Determine the (x, y) coordinate at the center of the cell enclosing the given text.  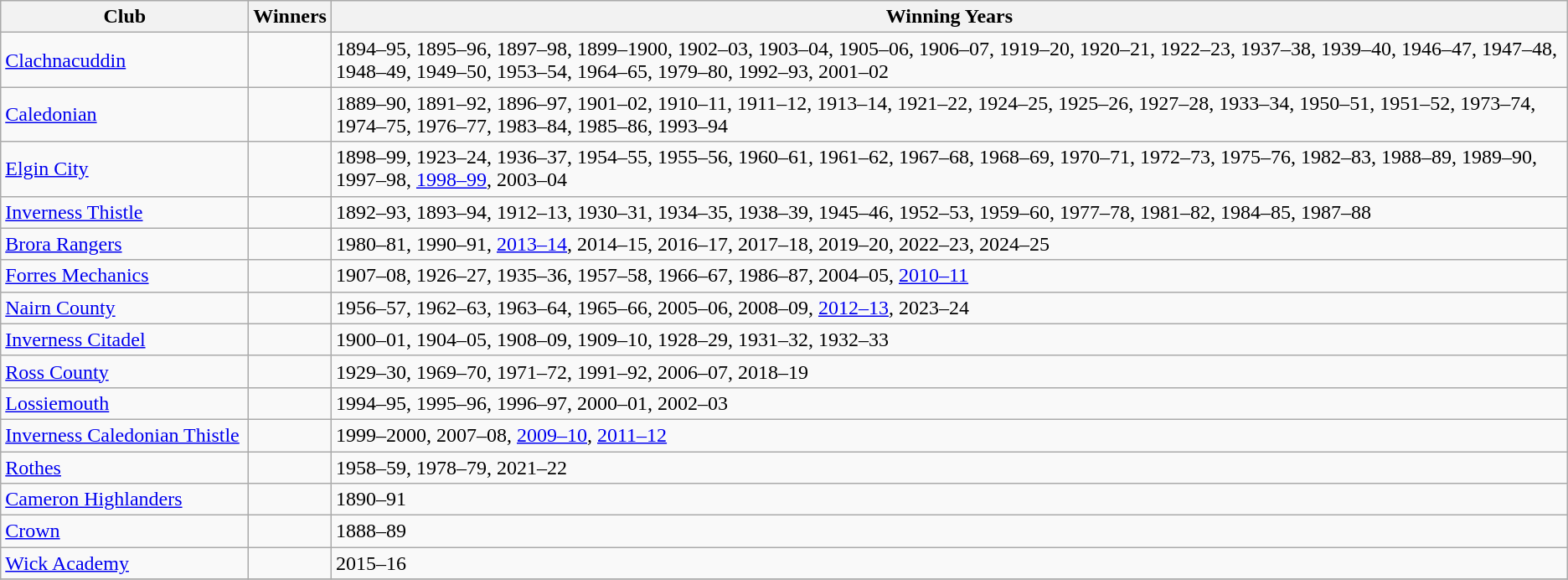
Crown (125, 531)
Winners (290, 17)
Club (125, 17)
1994–95, 1995–96, 1996–97, 2000–01, 2002–03 (949, 403)
Inverness Caledonian Thistle (125, 435)
Lossiemouth (125, 403)
Inverness Thistle (125, 212)
Rothes (125, 467)
Brora Rangers (125, 244)
Forres Mechanics (125, 276)
Cameron Highlanders (125, 500)
Caledonian (125, 114)
1929–30, 1969–70, 1971–72, 1991–92, 2006–07, 2018–19 (949, 371)
1958–59, 1978–79, 2021–22 (949, 467)
1890–91 (949, 500)
1900–01, 1904–05, 1908–09, 1909–10, 1928–29, 1931–32, 1932–33 (949, 339)
Clachnacuddin (125, 60)
Nairn County (125, 308)
Ross County (125, 371)
1999–2000, 2007–08, 2009–10, 2011–12 (949, 435)
1888–89 (949, 531)
1892–93, 1893–94, 1912–13, 1930–31, 1934–35, 1938–39, 1945–46, 1952–53, 1959–60, 1977–78, 1981–82, 1984–85, 1987–88 (949, 212)
Winning Years (949, 17)
1907–08, 1926–27, 1935–36, 1957–58, 1966–67, 1986–87, 2004–05, 2010–11 (949, 276)
Wick Academy (125, 563)
1980–81, 1990–91, 2013–14, 2014–15, 2016–17, 2017–18, 2019–20, 2022–23, 2024–25 (949, 244)
Inverness Citadel (125, 339)
1956–57, 1962–63, 1963–64, 1965–66, 2005–06, 2008–09, 2012–13, 2023–24 (949, 308)
2015–16 (949, 563)
Elgin City (125, 169)
